Scan for the cell matching the given text and deliver its (X, Y) coordinate at center. 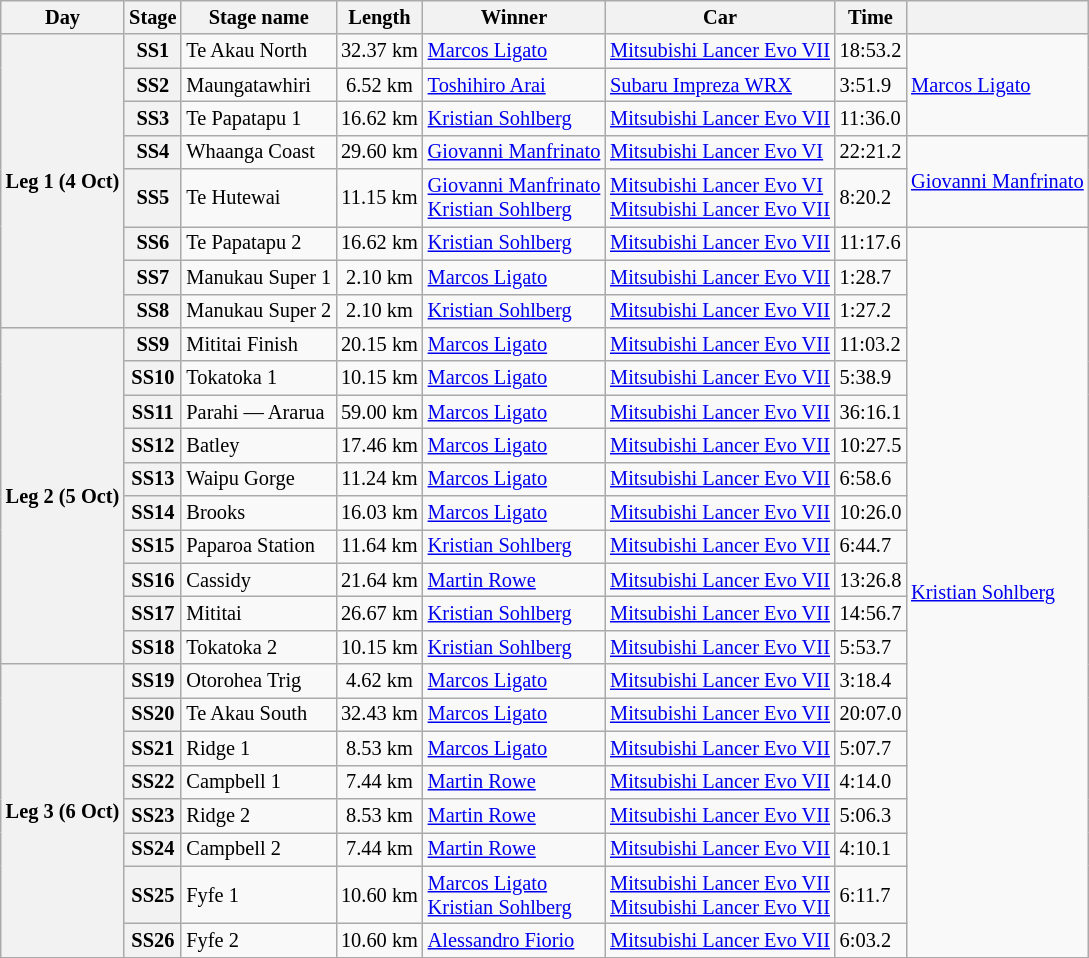
Alessandro Fiorio (514, 940)
Te Akau North (258, 51)
SS16 (152, 580)
8:20.2 (870, 198)
SS25 (152, 895)
Marcos Ligato Kristian Sohlberg (514, 895)
SS18 (152, 647)
6:03.2 (870, 940)
SS13 (152, 479)
11.15 km (380, 198)
11:03.2 (870, 344)
Campbell 1 (258, 782)
Parahi — Ararua (258, 412)
Ridge 2 (258, 815)
29.60 km (380, 152)
4:14.0 (870, 782)
1:27.2 (870, 311)
3:51.9 (870, 85)
6.52 km (380, 85)
11.24 km (380, 479)
Subaru Impreza WRX (720, 85)
SS8 (152, 311)
Mitsubishi Lancer Evo VIIMitsubishi Lancer Evo VII (720, 895)
Mitsubishi Lancer Evo VI (720, 152)
Ridge 1 (258, 748)
Campbell 2 (258, 849)
5:07.7 (870, 748)
Winner (514, 17)
SS1 (152, 51)
Brooks (258, 513)
Toshihiro Arai (514, 85)
16.03 km (380, 513)
Batley (258, 445)
20.15 km (380, 344)
5:53.7 (870, 647)
14:56.7 (870, 613)
SS19 (152, 681)
Car (720, 17)
SS7 (152, 277)
Day (62, 17)
36:16.1 (870, 412)
SS26 (152, 940)
Te Hutewai (258, 198)
59.00 km (380, 412)
32.43 km (380, 714)
13:26.8 (870, 580)
6:44.7 (870, 546)
Time (870, 17)
11.64 km (380, 546)
SS11 (152, 412)
21.64 km (380, 580)
22:21.2 (870, 152)
Whaanga Coast (258, 152)
SS6 (152, 243)
1:28.7 (870, 277)
Waipu Gorge (258, 479)
10:27.5 (870, 445)
6:58.6 (870, 479)
4:10.1 (870, 849)
18:53.2 (870, 51)
17.46 km (380, 445)
Tokatoka 1 (258, 378)
Tokatoka 2 (258, 647)
3:18.4 (870, 681)
Manukau Super 1 (258, 277)
SS24 (152, 849)
SS17 (152, 613)
6:11.7 (870, 895)
Leg 2 (5 Oct) (62, 496)
SS20 (152, 714)
Te Papatapu 1 (258, 118)
Manukau Super 2 (258, 311)
Otorohea Trig (258, 681)
SS21 (152, 748)
Fyfe 2 (258, 940)
5:06.3 (870, 815)
SS9 (152, 344)
Mititai (258, 613)
4.62 km (380, 681)
20:07.0 (870, 714)
Mititai Finish (258, 344)
SS14 (152, 513)
26.67 km (380, 613)
SS23 (152, 815)
Stage name (258, 17)
Length (380, 17)
SS12 (152, 445)
Leg 3 (6 Oct) (62, 810)
SS22 (152, 782)
Maungatawhiri (258, 85)
Fyfe 1 (258, 895)
11:17.6 (870, 243)
Te Akau South (258, 714)
SS2 (152, 85)
Leg 1 (4 Oct) (62, 180)
SS15 (152, 546)
SS3 (152, 118)
Mitsubishi Lancer Evo VIMitsubishi Lancer Evo VII (720, 198)
Te Papatapu 2 (258, 243)
Giovanni Manfrinato Kristian Sohlberg (514, 198)
10:26.0 (870, 513)
Stage (152, 17)
SS10 (152, 378)
Paparoa Station (258, 546)
32.37 km (380, 51)
SS4 (152, 152)
5:38.9 (870, 378)
SS5 (152, 198)
Cassidy (258, 580)
11:36.0 (870, 118)
